For the text-containing cell, return its midpoint in [X, Y] coordinate format. 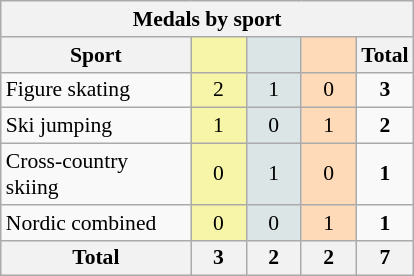
Medals by sport [208, 19]
Figure skating [96, 90]
Sport [96, 55]
Nordic combined [96, 223]
7 [384, 258]
Ski jumping [96, 126]
Cross-country skiing [96, 174]
